From the cell containing the given text, extract its center point as [X, Y] coordinate. 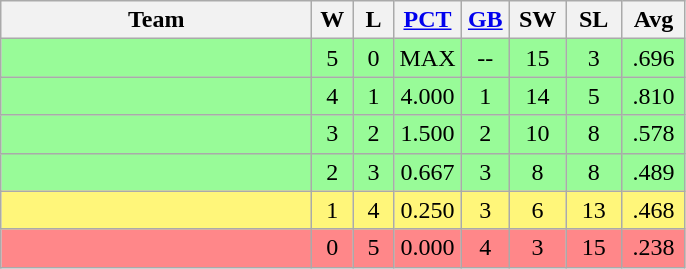
W [332, 20]
1.500 [428, 134]
10 [538, 134]
.810 [654, 96]
-- [486, 58]
L [374, 20]
PCT [428, 20]
0.667 [428, 172]
14 [538, 96]
.578 [654, 134]
MAX [428, 58]
Team [156, 20]
0.250 [428, 210]
SL [594, 20]
.489 [654, 172]
.468 [654, 210]
.238 [654, 248]
6 [538, 210]
Avg [654, 20]
4.000 [428, 96]
SW [538, 20]
13 [594, 210]
GB [486, 20]
0.000 [428, 248]
.696 [654, 58]
